Provide the (x, y) coordinate of the cell's center where the given text is located.  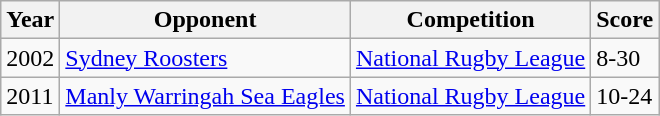
Year (30, 20)
Sydney Roosters (206, 58)
8-30 (625, 58)
2002 (30, 58)
Score (625, 20)
Competition (470, 20)
Opponent (206, 20)
10-24 (625, 96)
2011 (30, 96)
Manly Warringah Sea Eagles (206, 96)
